Locate the cell with the specified text and output its (X, Y) center coordinate. 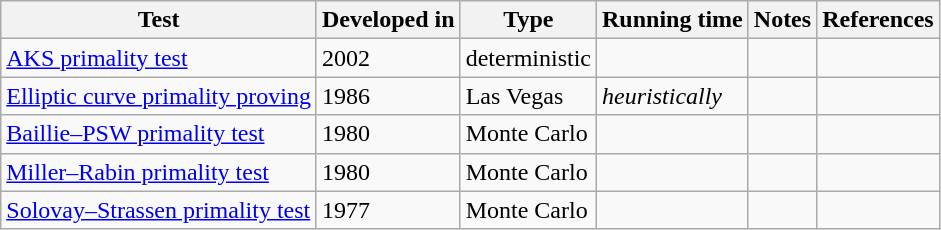
Developed in (388, 20)
Solovay–Strassen primality test (159, 210)
2002 (388, 58)
deterministic (528, 58)
Elliptic curve primality proving (159, 96)
Type (528, 20)
1977 (388, 210)
Las Vegas (528, 96)
Running time (673, 20)
Baillie–PSW primality test (159, 134)
heuristically (673, 96)
References (878, 20)
1986 (388, 96)
Miller–Rabin primality test (159, 172)
Notes (782, 20)
AKS primality test (159, 58)
Test (159, 20)
